For the text-containing cell, return its midpoint in (x, y) coordinate format. 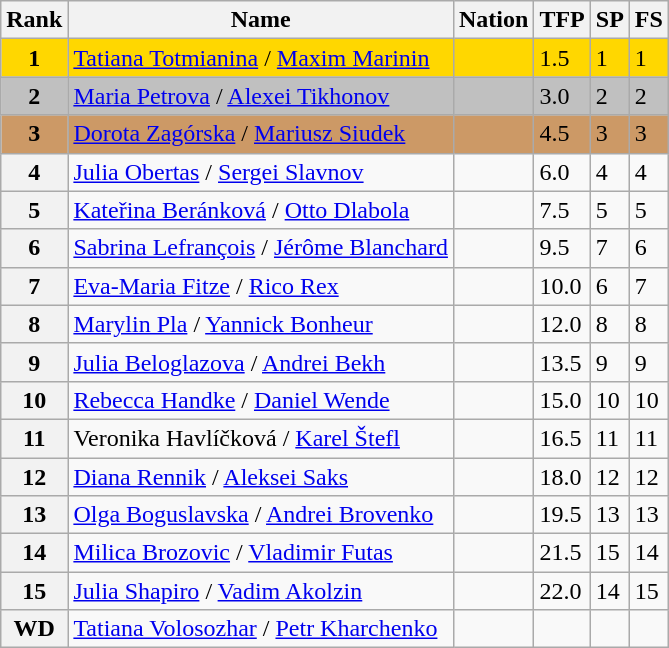
Julia Shapiro / Vadim Akolzin (261, 591)
Milica Brozovic / Vladimir Futas (261, 553)
3.0 (562, 96)
19.5 (562, 515)
4.5 (562, 134)
WD (34, 629)
13.5 (562, 362)
15.0 (562, 400)
22.0 (562, 591)
Rebecca Handke / Daniel Wende (261, 400)
10.0 (562, 286)
16.5 (562, 438)
Tatiana Totmianina / Maxim Marinin (261, 58)
Diana Rennik / Aleksei Saks (261, 477)
Julia Beloglazova / Andrei Bekh (261, 362)
6.0 (562, 172)
Olga Boguslavska / Andrei Brovenko (261, 515)
Julia Obertas / Sergei Slavnov (261, 172)
9.5 (562, 248)
Marylin Pla / Yannick Bonheur (261, 324)
Kateřina Beránková / Otto Dlabola (261, 210)
12.0 (562, 324)
SP (610, 20)
Sabrina Lefrançois / Jérôme Blanchard (261, 248)
FS (648, 20)
Veronika Havlíčková / Karel Štefl (261, 438)
Dorota Zagórska / Mariusz Siudek (261, 134)
Tatiana Volosozhar / Petr Kharchenko (261, 629)
Eva-Maria Fitze / Rico Rex (261, 286)
7.5 (562, 210)
TFP (562, 20)
1.5 (562, 58)
18.0 (562, 477)
Maria Petrova / Alexei Tikhonov (261, 96)
Name (261, 20)
21.5 (562, 553)
Rank (34, 20)
Nation (493, 20)
